Return the [X, Y] coordinate for the center point of the cell that contains the specified text.  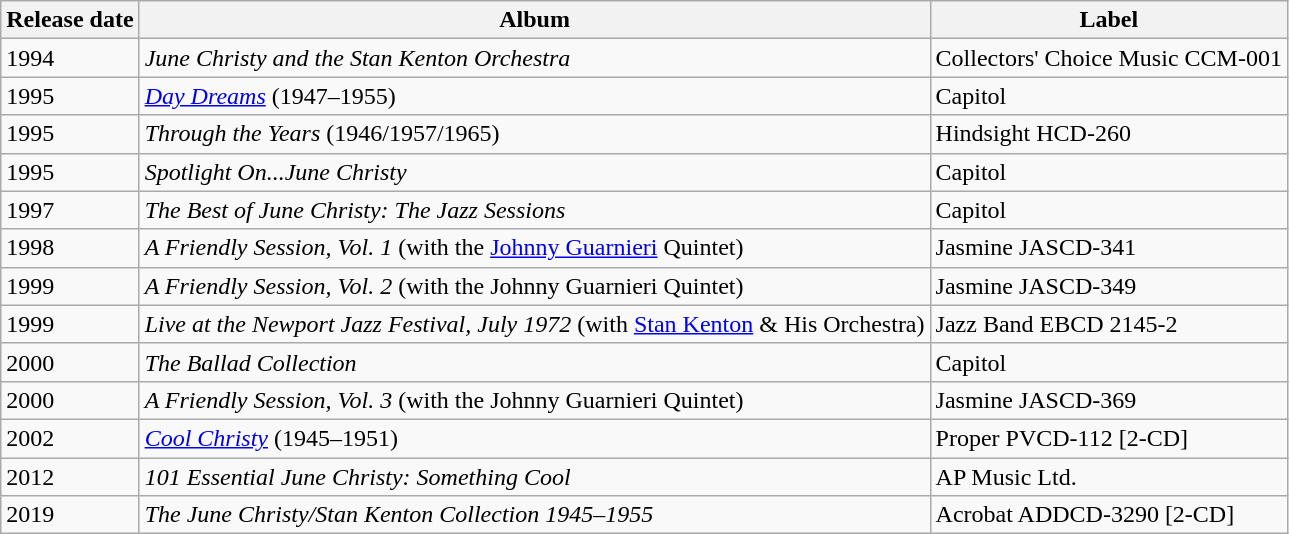
The June Christy/Stan Kenton Collection 1945–1955 [534, 515]
The Best of June Christy: The Jazz Sessions [534, 210]
2002 [70, 438]
101 Essential June Christy: Something Cool [534, 477]
Cool Christy (1945–1951) [534, 438]
Jasmine JASCD-341 [1108, 248]
Hindsight HCD-260 [1108, 134]
Acrobat ADDCD-3290 [2-CD] [1108, 515]
Collectors' Choice Music CCM-001 [1108, 58]
Live at the Newport Jazz Festival, July 1972 (with Stan Kenton & His Orchestra) [534, 324]
June Christy and the Stan Kenton Orchestra [534, 58]
2012 [70, 477]
Through the Years (1946/1957/1965) [534, 134]
Release date [70, 20]
Album [534, 20]
1994 [70, 58]
2019 [70, 515]
A Friendly Session, Vol. 3 (with the Johnny Guarnieri Quintet) [534, 400]
Jasmine JASCD-369 [1108, 400]
A Friendly Session, Vol. 1 (with the Johnny Guarnieri Quintet) [534, 248]
Jazz Band EBCD 2145-2 [1108, 324]
1998 [70, 248]
Label [1108, 20]
Spotlight On...June Christy [534, 172]
AP Music Ltd. [1108, 477]
The Ballad Collection [534, 362]
Proper PVCD-112 [2-CD] [1108, 438]
Jasmine JASCD-349 [1108, 286]
Day Dreams (1947–1955) [534, 96]
1997 [70, 210]
A Friendly Session, Vol. 2 (with the Johnny Guarnieri Quintet) [534, 286]
